Return [x, y] of the center of cell containing provided text 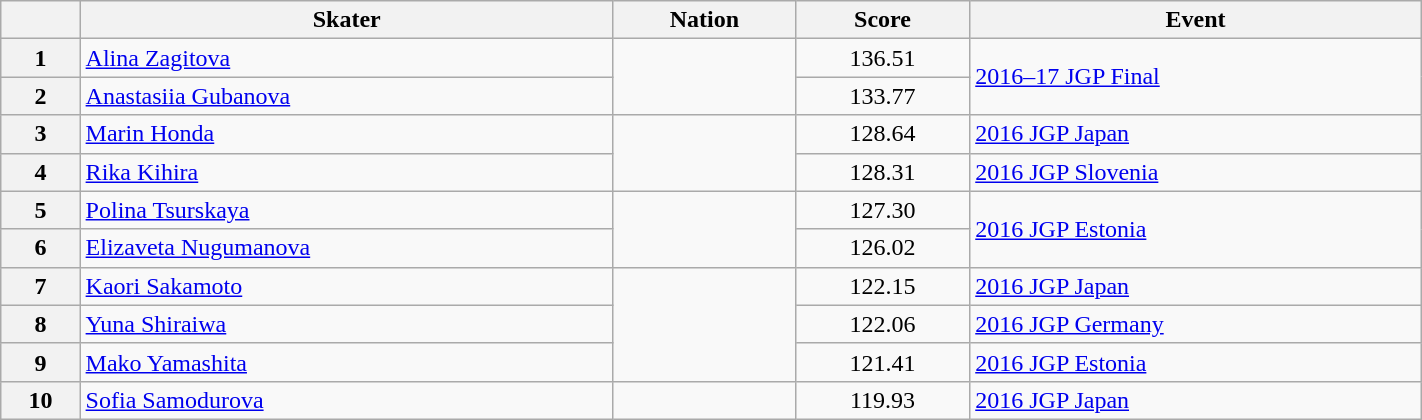
121.41 [882, 362]
119.93 [882, 400]
2016 JGP Slovenia [1196, 172]
122.15 [882, 286]
122.06 [882, 324]
2016–17 JGP Final [1196, 77]
1 [40, 58]
Polina Tsurskaya [346, 210]
Nation [704, 20]
Elizaveta Nugumanova [346, 248]
Alina Zagitova [346, 58]
Mako Yamashita [346, 362]
2016 JGP Germany [1196, 324]
6 [40, 248]
4 [40, 172]
127.30 [882, 210]
Score [882, 20]
Sofia Samodurova [346, 400]
7 [40, 286]
2 [40, 96]
Marin Honda [346, 134]
5 [40, 210]
Anastasiia Gubanova [346, 96]
3 [40, 134]
136.51 [882, 58]
Event [1196, 20]
128.64 [882, 134]
Rika Kihira [346, 172]
128.31 [882, 172]
133.77 [882, 96]
10 [40, 400]
Yuna Shiraiwa [346, 324]
Kaori Sakamoto [346, 286]
126.02 [882, 248]
8 [40, 324]
Skater [346, 20]
9 [40, 362]
